For the text-containing cell, return its midpoint in [X, Y] coordinate format. 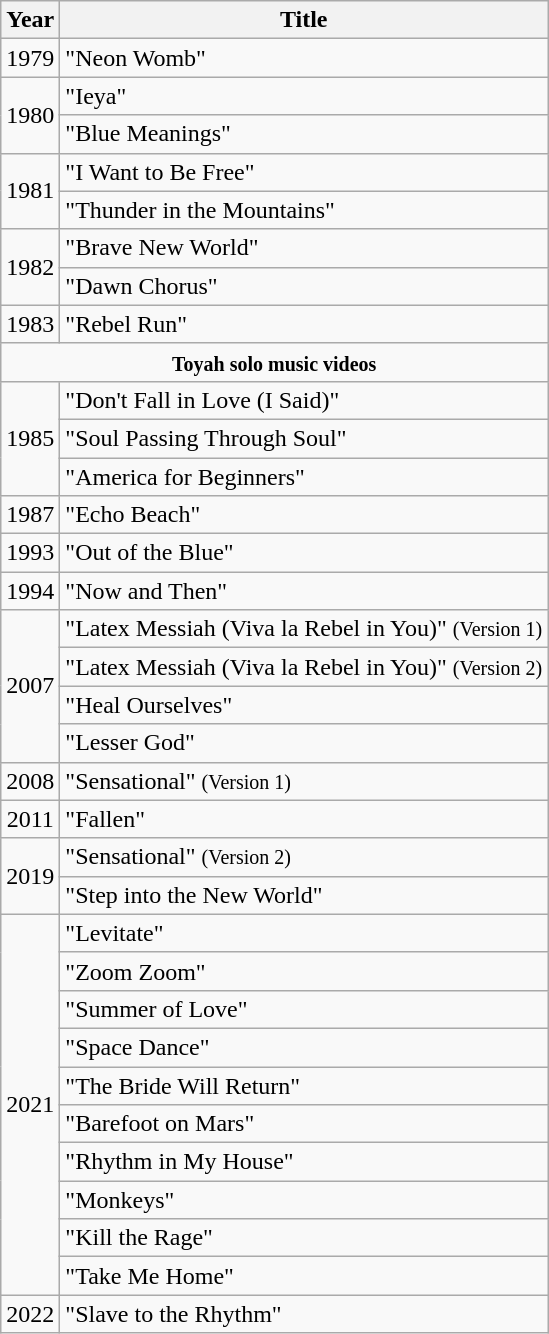
"Take Me Home" [304, 1276]
"Rebel Run" [304, 324]
"Sensational" (Version 1) [304, 781]
"Sensational" (Version 2) [304, 857]
2022 [30, 1314]
1982 [30, 267]
1980 [30, 115]
"Latex Messiah (Viva la Rebel in You)" (Version 2) [304, 667]
"Latex Messiah (Viva la Rebel in You)" (Version 1) [304, 629]
1979 [30, 58]
"Lesser God" [304, 743]
1987 [30, 515]
"Monkeys" [304, 1200]
2019 [30, 876]
2021 [30, 1104]
"Slave to the Rhythm" [304, 1314]
"The Bride Will Return" [304, 1085]
1983 [30, 324]
"Heal Ourselves" [304, 705]
"Brave New World" [304, 248]
Year [30, 20]
"Don't Fall in Love (I Said)" [304, 400]
"Fallen" [304, 819]
"Now and Then" [304, 591]
"Step into the New World" [304, 895]
"Space Dance" [304, 1047]
2008 [30, 781]
"Barefoot on Mars" [304, 1124]
2011 [30, 819]
1981 [30, 191]
"Neon Womb" [304, 58]
"Dawn Chorus" [304, 286]
1985 [30, 438]
"Kill the Rage" [304, 1238]
"Blue Meanings" [304, 134]
"Echo Beach" [304, 515]
Title [304, 20]
"Ieya" [304, 96]
"Summer of Love" [304, 1009]
"I Want to Be Free" [304, 172]
2007 [30, 686]
"Rhythm in My House" [304, 1162]
"Thunder in the Mountains" [304, 210]
"Zoom Zoom" [304, 971]
"America for Beginners" [304, 477]
"Out of the Blue" [304, 553]
1994 [30, 591]
"Soul Passing Through Soul" [304, 438]
1993 [30, 553]
"Levitate" [304, 933]
Toyah solo music videos [274, 362]
